Extract the [X, Y] coordinate from the center of the cell holding the provided text.  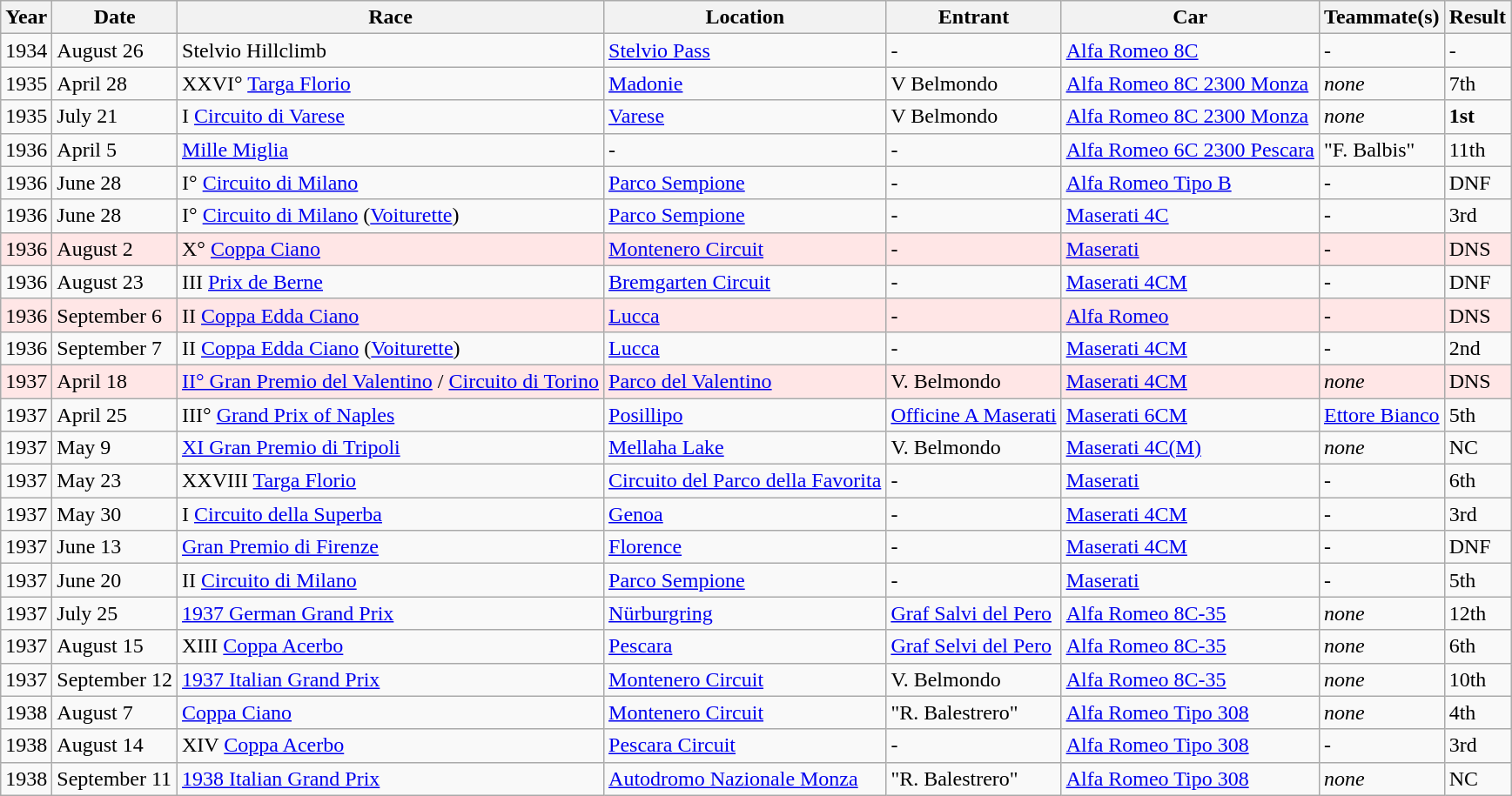
II Coppa Edda Ciano [391, 315]
Florence [745, 547]
August 26 [115, 50]
Maserati 4C(M) [1190, 448]
Varese [745, 117]
Location [745, 17]
August 7 [115, 712]
July 21 [115, 117]
Graf Salvi del Pero [973, 613]
Pescara Circuit [745, 746]
I Circuito della Superba [391, 514]
June 13 [115, 547]
August 2 [115, 249]
Ettore Bianco [1381, 415]
April 18 [115, 381]
Circuito del Parco della Favorita [745, 481]
1937 German Grand Prix [391, 613]
Date [115, 17]
Stelvio Pass [745, 50]
Pescara [745, 646]
Coppa Ciano [391, 712]
Mellaha Lake [745, 448]
August 14 [115, 746]
XIII Coppa Acerbo [391, 646]
"F. Balbis" [1381, 150]
II Coppa Edda Ciano (Voiturette) [391, 348]
I Circuito di Varese [391, 117]
Graf Selvi del Pero [973, 646]
Alfa Romeo Tipo B [1190, 183]
September 6 [115, 315]
June 20 [115, 580]
Mille Miglia [391, 150]
2nd [1477, 348]
X° Coppa Ciano [391, 249]
I° Circuito di Milano (Voiturette) [391, 216]
April 5 [115, 150]
Officine A Maserati [973, 415]
September 7 [115, 348]
Maserati 6CM [1190, 415]
XXVI° Targa Florio [391, 84]
1937 Italian Grand Prix [391, 679]
I° Circuito di Milano [391, 183]
Alfa Romeo 8C [1190, 50]
Genoa [745, 514]
1st [1477, 117]
12th [1477, 613]
10th [1477, 679]
XIV Coppa Acerbo [391, 746]
II Circuito di Milano [391, 580]
1934 [26, 50]
Parco del Valentino [745, 381]
April 28 [115, 84]
XI Gran Premio di Tripoli [391, 448]
Posillipo [745, 415]
Car [1190, 17]
August 15 [115, 646]
Madonie [745, 84]
III° Grand Prix of Naples [391, 415]
Year [26, 17]
Maserati 4C [1190, 216]
May 9 [115, 448]
Teammate(s) [1381, 17]
XXVIII Targa Florio [391, 481]
Result [1477, 17]
Bremgarten Circuit [745, 282]
May 23 [115, 481]
September 11 [115, 779]
September 12 [115, 679]
III Prix de Berne [391, 282]
Race [391, 17]
August 23 [115, 282]
Gran Premio di Firenze [391, 547]
Stelvio Hillclimb [391, 50]
Alfa Romeo [1190, 315]
II° Gran Premio del Valentino / Circuito di Torino [391, 381]
11th [1477, 150]
Entrant [973, 17]
July 25 [115, 613]
Nürburgring [745, 613]
7th [1477, 84]
4th [1477, 712]
April 25 [115, 415]
Autodromo Nazionale Monza [745, 779]
May 30 [115, 514]
1938 Italian Grand Prix [391, 779]
Alfa Romeo 6C 2300 Pescara [1190, 150]
